Search for the cell housing the specified text and yield its [X, Y] center coordinate. 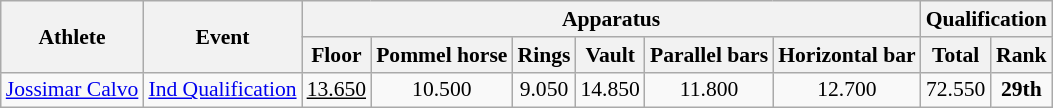
Jossimar Calvo [72, 90]
Ind Qualification [222, 90]
72.550 [956, 90]
10.500 [442, 90]
Apparatus [612, 19]
Parallel bars [709, 55]
Vault [610, 55]
Total [956, 55]
Rings [544, 55]
11.800 [709, 90]
Rank [1022, 55]
12.700 [846, 90]
13.650 [336, 90]
Event [222, 36]
Floor [336, 55]
Pommel horse [442, 55]
14.850 [610, 90]
9.050 [544, 90]
Athlete [72, 36]
Qualification [986, 19]
Horizontal bar [846, 55]
29th [1022, 90]
